Detect which cell encompasses the target text, then output its [x, y] center coordinate. 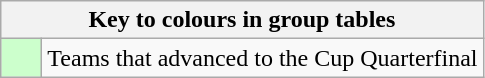
Key to colours in group tables [242, 20]
Teams that advanced to the Cup Quarterfinal [262, 58]
